Determine the [x, y] coordinate at the center of the cell enclosing the given text.  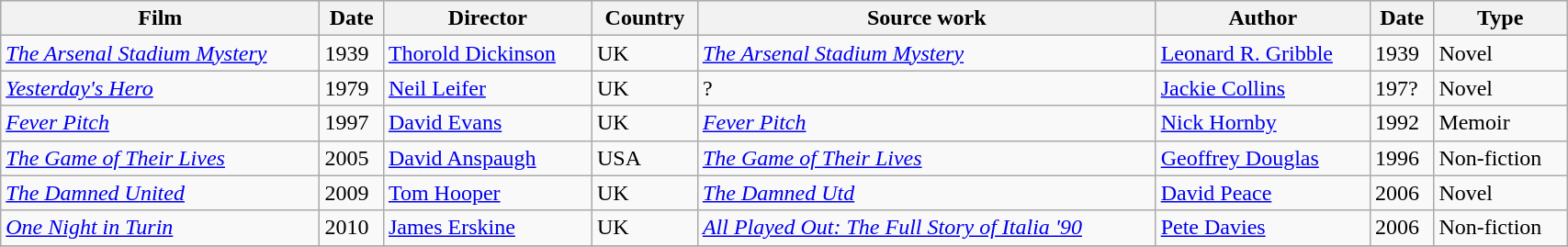
Geoffrey Douglas [1262, 158]
2005 [351, 158]
Type [1501, 18]
197? [1402, 88]
2010 [351, 228]
James Erskine [487, 228]
1979 [351, 88]
1997 [351, 123]
Leonard R. Gribble [1262, 53]
Jackie Collins [1262, 88]
Thorold Dickinson [487, 53]
1996 [1402, 158]
The Damned United [160, 193]
Film [160, 18]
Neil Leifer [487, 88]
USA [645, 158]
? [926, 88]
David Anspaugh [487, 158]
Author [1262, 18]
David Evans [487, 123]
Director [487, 18]
The Damned Utd [926, 193]
One Night in Turin [160, 228]
David Peace [1262, 193]
Country [645, 18]
All Played Out: The Full Story of Italia '90 [926, 228]
1992 [1402, 123]
Yesterday's Hero [160, 88]
Memoir [1501, 123]
Tom Hooper [487, 193]
2009 [351, 193]
Pete Davies [1262, 228]
Source work [926, 18]
Nick Hornby [1262, 123]
